Capture the cell that displays the provided text and extract its [x, y] central coordinate. 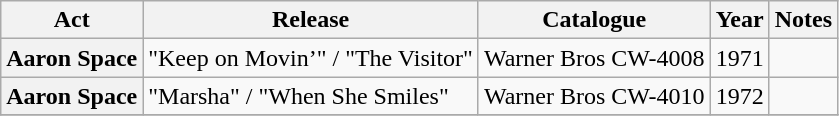
"Marsha" / "When She Smiles" [311, 96]
Catalogue [594, 20]
Warner Bros CW-4008 [594, 58]
Year [740, 20]
Warner Bros CW-4010 [594, 96]
"Keep on Movin’" / "The Visitor" [311, 58]
Release [311, 20]
1971 [740, 58]
Act [72, 20]
Notes [803, 20]
1972 [740, 96]
